From the cell containing the given text, extract its center point as (X, Y) coordinate. 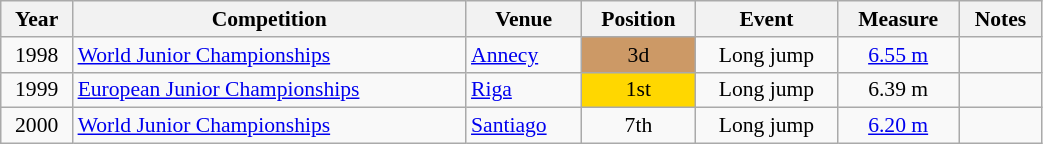
Position (638, 19)
European Junior Championships (270, 90)
Venue (524, 19)
Annecy (524, 55)
2000 (37, 126)
Event (766, 19)
Notes (1000, 19)
3d (638, 55)
1998 (37, 55)
1st (638, 90)
Riga (524, 90)
Year (37, 19)
1999 (37, 90)
6.20 m (898, 126)
Competition (270, 19)
Measure (898, 19)
6.39 m (898, 90)
Santiago (524, 126)
7th (638, 126)
6.55 m (898, 55)
